Pinpoint the cell where the given text exists, returning its (X, Y) midpoint coordinate. 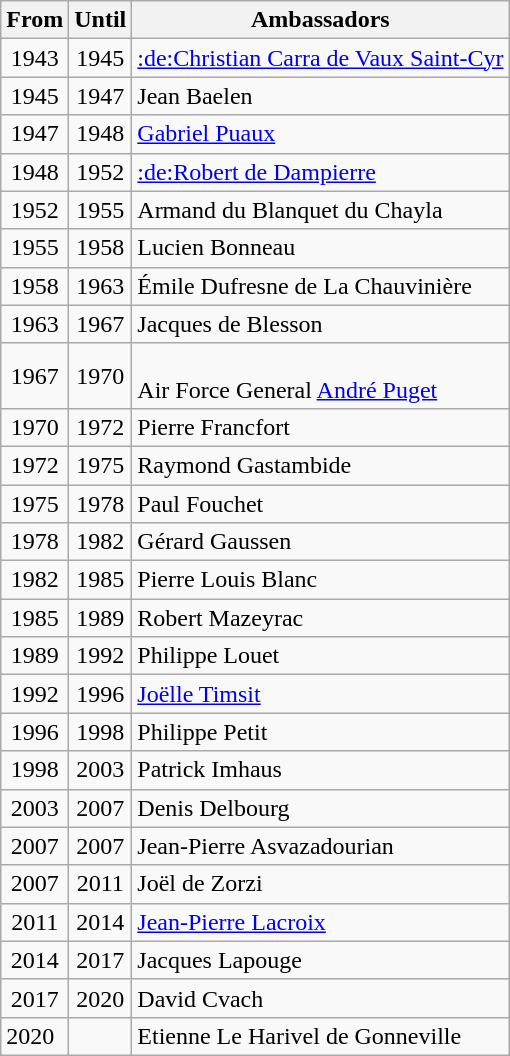
Jacques Lapouge (320, 960)
Lucien Bonneau (320, 248)
Air Force General André Puget (320, 376)
Denis Delbourg (320, 808)
David Cvach (320, 998)
Etienne Le Harivel de Gonneville (320, 1036)
Émile Dufresne de La Chauvinière (320, 286)
Gérard Gaussen (320, 542)
Raymond Gastambide (320, 465)
Jean-Pierre Asvazadourian (320, 846)
Pierre Louis Blanc (320, 580)
Jean Baelen (320, 96)
Patrick Imhaus (320, 770)
Armand du Blanquet du Chayla (320, 210)
From (35, 20)
Gabriel Puaux (320, 134)
:de:Christian Carra de Vaux Saint-Cyr (320, 58)
Pierre Francfort (320, 427)
Philippe Petit (320, 732)
Robert Mazeyrac (320, 618)
Jean-Pierre Lacroix (320, 922)
Paul Fouchet (320, 503)
:de:Robert de Dampierre (320, 172)
Joëlle Timsit (320, 694)
Philippe Louet (320, 656)
Until (100, 20)
1943 (35, 58)
Ambassadors (320, 20)
Joël de Zorzi (320, 884)
Jacques de Blesson (320, 324)
